Detect which cell encompasses the target text, then output its (x, y) center coordinate. 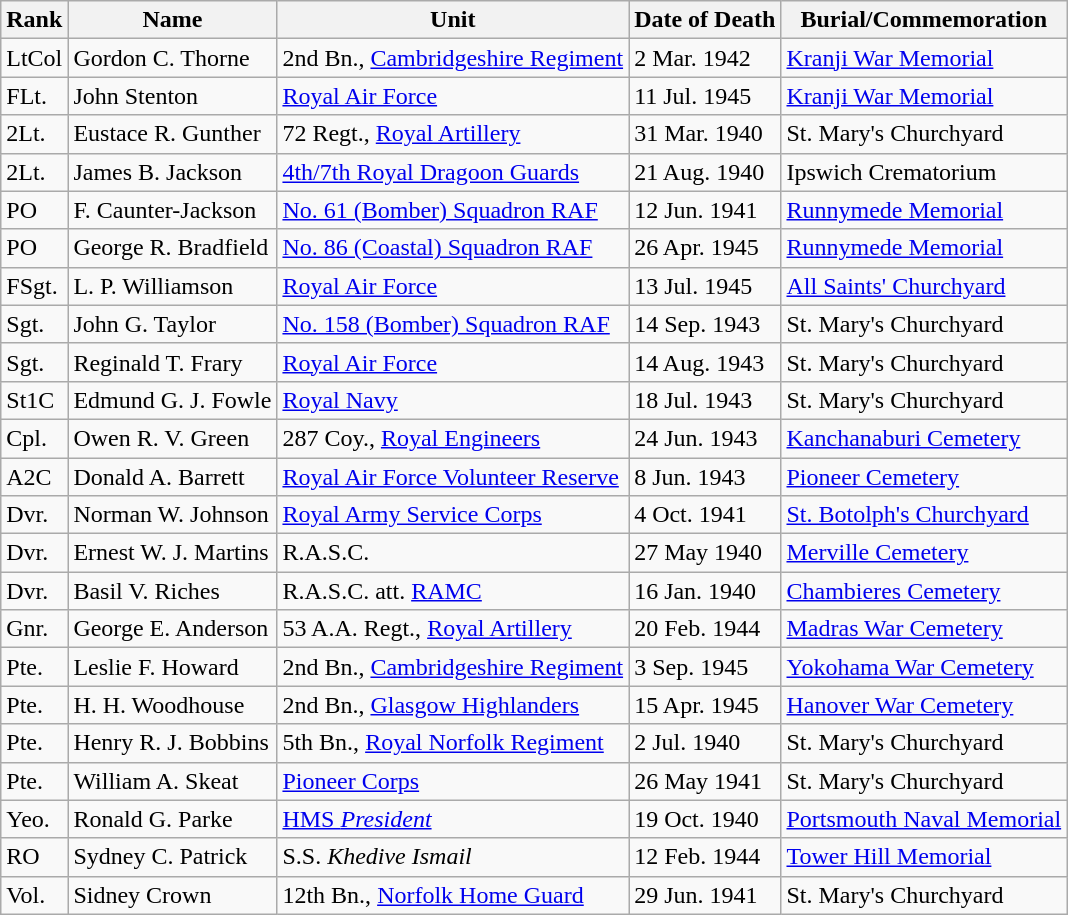
L. P. Williamson (172, 286)
John Stenton (172, 96)
Kanchanaburi Cemetery (924, 438)
James B. Jackson (172, 172)
8 Jun. 1943 (705, 477)
Royal Air Force Volunteer Reserve (453, 477)
Pioneer Cemetery (924, 477)
Cpl. (34, 438)
All Saints' Churchyard (924, 286)
Vol. (34, 895)
Pioneer Corps (453, 781)
Basil V. Riches (172, 591)
27 May 1940 (705, 553)
Royal Army Service Corps (453, 515)
Eustace R. Gunther (172, 134)
19 Oct. 1940 (705, 819)
14 Aug. 1943 (705, 362)
Burial/Commemoration (924, 20)
15 Apr. 1945 (705, 705)
S.S. Khedive Ismail (453, 857)
4 Oct. 1941 (705, 515)
Edmund G. J. Fowle (172, 400)
2nd Bn., Glasgow Highlanders (453, 705)
26 Apr. 1945 (705, 248)
Ipswich Crematorium (924, 172)
Merville Cemetery (924, 553)
29 Jun. 1941 (705, 895)
16 Jan. 1940 (705, 591)
Reginald T. Frary (172, 362)
12 Jun. 1941 (705, 210)
F. Caunter-Jackson (172, 210)
R.A.S.C. att. RAMC (453, 591)
No. 61 (Bomber) Squadron RAF (453, 210)
5th Bn., Royal Norfolk Regiment (453, 743)
12th Bn., Norfolk Home Guard (453, 895)
Sydney C. Patrick (172, 857)
Ronald G. Parke (172, 819)
2 Mar. 1942 (705, 58)
21 Aug. 1940 (705, 172)
No. 158 (Bomber) Squadron RAF (453, 324)
George E. Anderson (172, 629)
George R. Bradfield (172, 248)
31 Mar. 1940 (705, 134)
2 Jul. 1940 (705, 743)
Date of Death (705, 20)
20 Feb. 1944 (705, 629)
Portsmouth Naval Memorial (924, 819)
11 Jul. 1945 (705, 96)
Royal Navy (453, 400)
William A. Skeat (172, 781)
Tower Hill Memorial (924, 857)
Donald A. Barrett (172, 477)
Norman W. Johnson (172, 515)
3 Sep. 1945 (705, 667)
R.A.S.C. (453, 553)
FLt. (34, 96)
Yeo. (34, 819)
Rank (34, 20)
H. H. Woodhouse (172, 705)
4th/7th Royal Dragoon Guards (453, 172)
HMS President (453, 819)
Gordon C. Thorne (172, 58)
72 Regt., Royal Artillery (453, 134)
24 Jun. 1943 (705, 438)
287 Coy., Royal Engineers (453, 438)
Henry R. J. Bobbins (172, 743)
14 Sep. 1943 (705, 324)
Hanover War Cemetery (924, 705)
St1C (34, 400)
Ernest W. J. Martins (172, 553)
A2C (34, 477)
18 Jul. 1943 (705, 400)
Unit (453, 20)
LtCol (34, 58)
Owen R. V. Green (172, 438)
Leslie F. Howard (172, 667)
FSgt. (34, 286)
St. Botolph's Churchyard (924, 515)
13 Jul. 1945 (705, 286)
No. 86 (Coastal) Squadron RAF (453, 248)
RO (34, 857)
Gnr. (34, 629)
Madras War Cemetery (924, 629)
John G. Taylor (172, 324)
53 A.A. Regt., Royal Artillery (453, 629)
Yokohama War Cemetery (924, 667)
Name (172, 20)
26 May 1941 (705, 781)
Sidney Crown (172, 895)
Chambieres Cemetery (924, 591)
12 Feb. 1944 (705, 857)
